Detect which cell encompasses the target text, then output its (x, y) center coordinate. 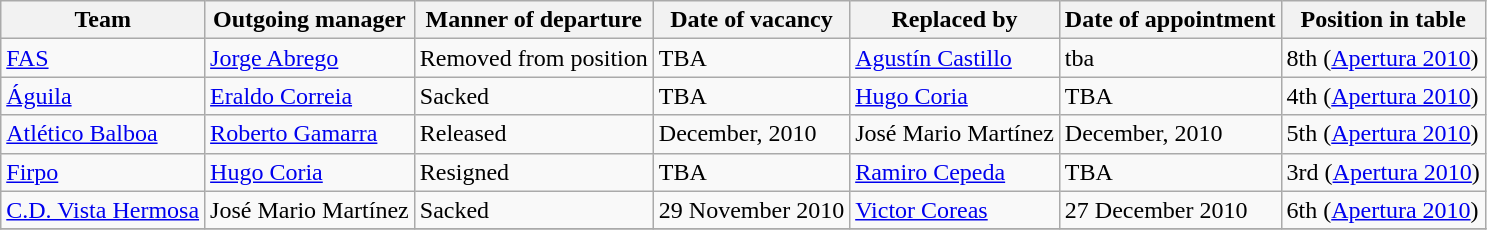
Date of appointment (1170, 20)
Position in table (1383, 20)
Replaced by (955, 20)
Águila (103, 96)
FAS (103, 58)
27 December 2010 (1170, 210)
5th (Apertura 2010) (1383, 134)
Agustín Castillo (955, 58)
4th (Apertura 2010) (1383, 96)
Firpo (103, 172)
Date of vacancy (751, 20)
Atlético Balboa (103, 134)
8th (Apertura 2010) (1383, 58)
C.D. Vista Hermosa (103, 210)
Ramiro Cepeda (955, 172)
Released (534, 134)
Removed from position (534, 58)
6th (Apertura 2010) (1383, 210)
Resigned (534, 172)
Roberto Gamarra (310, 134)
Victor Coreas (955, 210)
Manner of departure (534, 20)
Jorge Abrego (310, 58)
29 November 2010 (751, 210)
Team (103, 20)
tba (1170, 58)
Outgoing manager (310, 20)
3rd (Apertura 2010) (1383, 172)
Eraldo Correia (310, 96)
